Extract the [x, y] coordinate from the center of the cell holding the provided text.  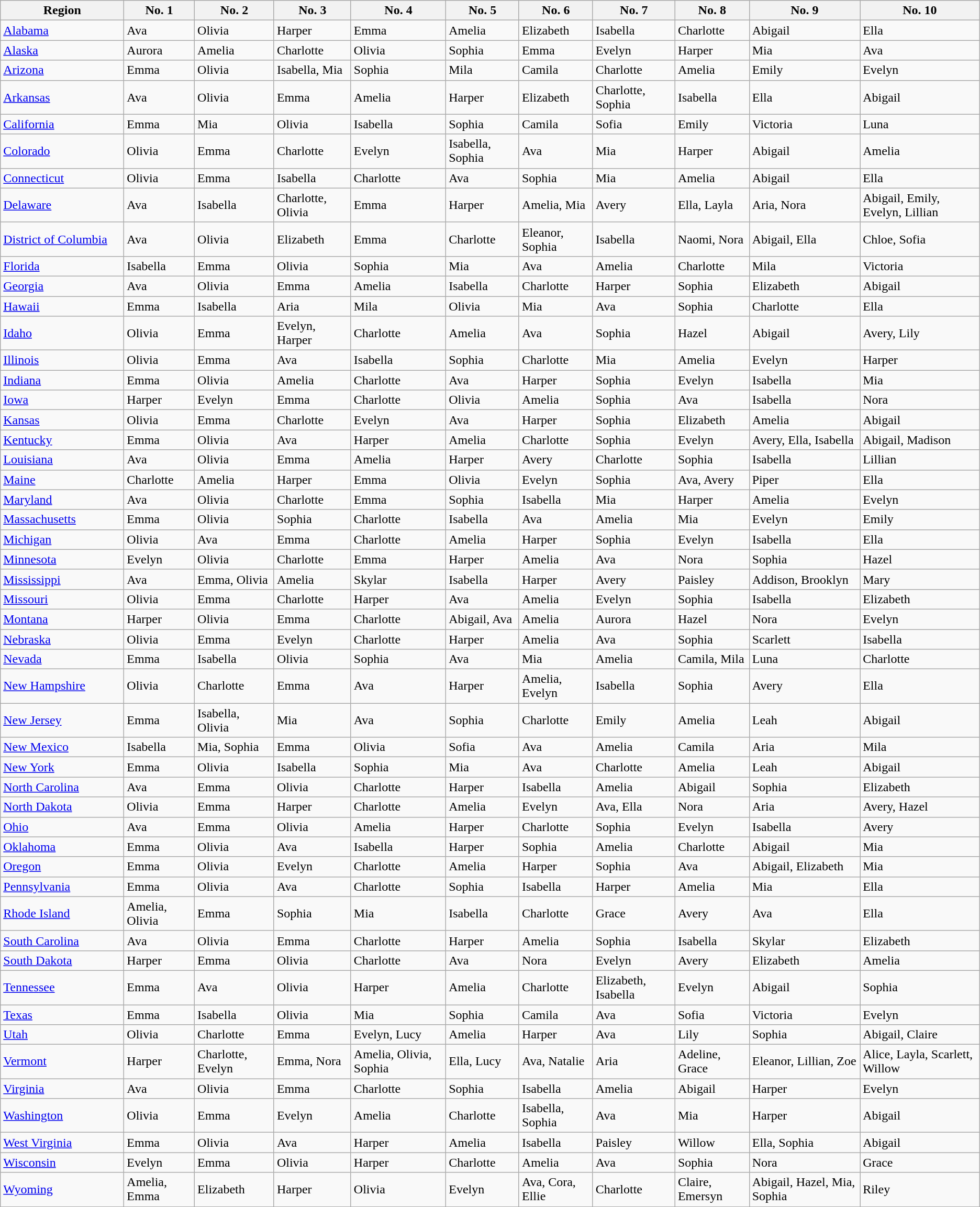
No. 5 [483, 10]
Avery, Ella, Isabella [804, 440]
Evelyn, Harper [312, 333]
Willow [712, 1143]
Ella, Layla [712, 205]
Indiana [62, 380]
Lillian [920, 460]
Evelyn, Lucy [398, 1035]
Vermont [62, 1062]
Ava, Cora, Ellie [556, 1190]
Nebraska [62, 639]
Emma, Olivia [235, 579]
Amelia, Olivia, Sophia [398, 1062]
Abigail, Madison [920, 440]
Alice, Layla, Scarlett, Willow [920, 1062]
No. 6 [556, 10]
Eleanor, Sophia [556, 239]
Ava, Natalie [556, 1062]
North Dakota [62, 807]
New Jersey [62, 721]
Emma, Nora [312, 1062]
Oregon [62, 867]
Pennsylvania [62, 887]
Maryland [62, 500]
Kansas [62, 420]
Region [62, 10]
District of Columbia [62, 239]
California [62, 124]
Iowa [62, 400]
Ella, Lucy [483, 1062]
No. 7 [633, 10]
Missouri [62, 599]
Abigail, Ella [804, 239]
Idaho [62, 333]
Florida [62, 266]
Piper [804, 480]
Illinois [62, 360]
No. 2 [235, 10]
Texas [62, 1014]
Wyoming [62, 1190]
South Carolina [62, 940]
Colorado [62, 151]
Camila, Mila [712, 659]
Claire, Emersyn [712, 1190]
Scarlett [804, 639]
Charlotte, Evelyn [235, 1062]
Tennessee [62, 988]
Hawaii [62, 306]
South Dakota [62, 960]
Aria, Nora [804, 205]
Wisconsin [62, 1162]
Alabama [62, 30]
Amelia, Mia [556, 205]
No. 8 [712, 10]
Maine [62, 480]
Eleanor, Lillian, Zoe [804, 1062]
Amelia, Emma [159, 1190]
No. 1 [159, 10]
Abigail, Elizabeth [804, 867]
Avery, Lily [920, 333]
Isabella, Mia [312, 70]
Montana [62, 619]
Elizabeth, Isabella [633, 988]
Abigail, Emily, Evelyn, Lillian [920, 205]
Isabella, Olivia [235, 721]
North Carolina [62, 787]
Naomi, Nora [712, 239]
Ohio [62, 827]
Alaska [62, 50]
Abigail, Claire [920, 1035]
Georgia [62, 286]
Lily [712, 1035]
No. 3 [312, 10]
Charlotte, Olivia [312, 205]
Amelia, Evelyn [556, 686]
Mia, Sophia [235, 747]
New Mexico [62, 747]
Connecticut [62, 178]
Amelia, Olivia [159, 913]
Rhode Island [62, 913]
Utah [62, 1035]
West Virginia [62, 1143]
Arizona [62, 70]
Louisiana [62, 460]
Virginia [62, 1089]
New York [62, 767]
Ava, Avery [712, 480]
Michigan [62, 539]
Riley [920, 1190]
Nevada [62, 659]
No. 4 [398, 10]
Charlotte, Sophia [633, 97]
Ella, Sophia [804, 1143]
Mississippi [62, 579]
Adeline, Grace [712, 1062]
No. 10 [920, 10]
Oklahoma [62, 847]
Minnesota [62, 559]
Washington [62, 1115]
Massachusetts [62, 519]
Abigail, Hazel, Mia, Sophia [804, 1190]
Abigail, Ava [483, 619]
Chloe, Sofia [920, 239]
Addison, Brooklyn [804, 579]
No. 9 [804, 10]
Avery, Hazel [920, 807]
Mary [920, 579]
New Hampshire [62, 686]
Kentucky [62, 440]
Ava, Ella [633, 807]
Arkansas [62, 97]
Delaware [62, 205]
